For the text-containing cell, return its midpoint in (X, Y) coordinate format. 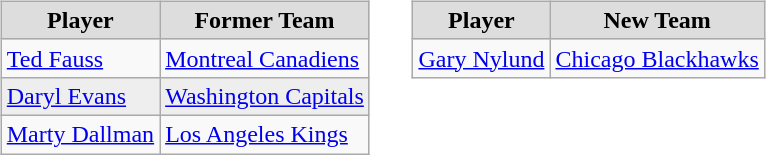
Gary Nylund (482, 58)
Ted Fauss (80, 58)
Former Team (265, 20)
New Team (657, 20)
Marty Dallman (80, 134)
Chicago Blackhawks (657, 58)
Los Angeles Kings (265, 134)
Washington Capitals (265, 96)
Montreal Canadiens (265, 58)
Daryl Evans (80, 96)
